Detect which cell encompasses the target text, then output its (x, y) center coordinate. 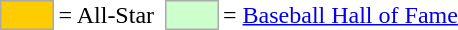
= All-Star (106, 15)
